Find where the given text appears and provide that cell's center as [x, y] coordinate. 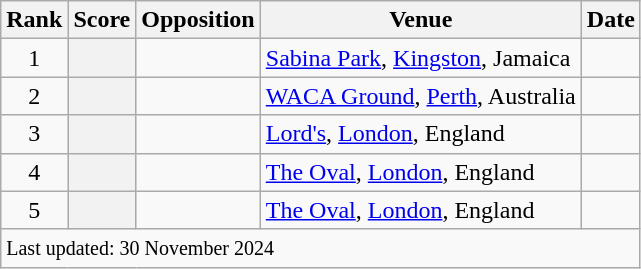
3 [34, 134]
Last updated: 30 November 2024 [321, 248]
Sabina Park, Kingston, Jamaica [420, 58]
Score [102, 20]
1 [34, 58]
2 [34, 96]
Opposition [198, 20]
5 [34, 210]
4 [34, 172]
Venue [420, 20]
Date [610, 20]
Lord's, London, England [420, 134]
Rank [34, 20]
WACA Ground, Perth, Australia [420, 96]
